Identify which cell holds the provided text, then report its [x, y] central coordinate. 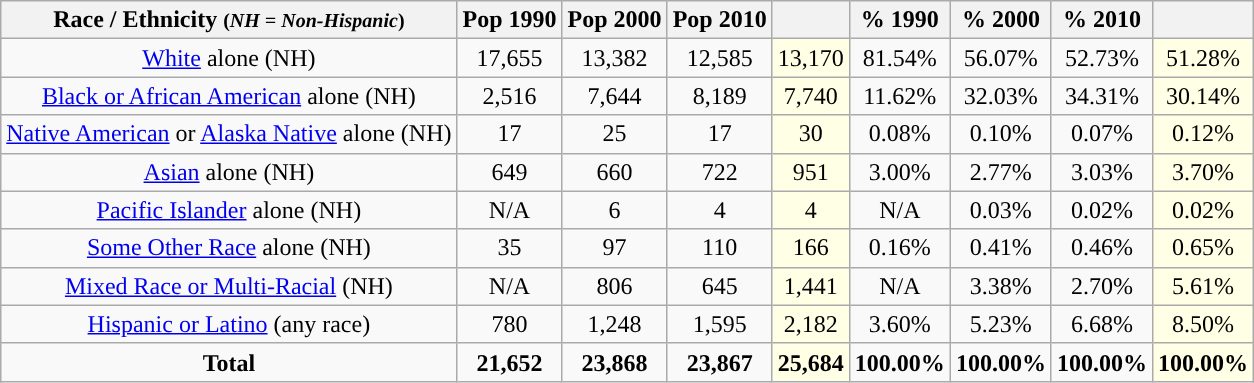
% 2000 [1000, 20]
1,248 [614, 324]
35 [510, 248]
Pacific Islander alone (NH) [229, 210]
Some Other Race alone (NH) [229, 248]
30 [810, 134]
6.68% [1102, 324]
0.08% [900, 134]
23,868 [614, 362]
951 [810, 172]
81.54% [900, 58]
White alone (NH) [229, 58]
722 [720, 172]
Total [229, 362]
17,655 [510, 58]
2.77% [1000, 172]
Pop 2000 [614, 20]
0.07% [1102, 134]
3.03% [1102, 172]
34.31% [1102, 96]
7,740 [810, 96]
0.03% [1000, 210]
0.12% [1202, 134]
166 [810, 248]
Pop 1990 [510, 20]
Native American or Alaska Native alone (NH) [229, 134]
1,595 [720, 324]
806 [614, 286]
Race / Ethnicity (NH = Non-Hispanic) [229, 20]
780 [510, 324]
6 [614, 210]
Mixed Race or Multi-Racial (NH) [229, 286]
21,652 [510, 362]
% 1990 [900, 20]
56.07% [1000, 58]
13,382 [614, 58]
2,516 [510, 96]
3.70% [1202, 172]
660 [614, 172]
645 [720, 286]
52.73% [1102, 58]
0.41% [1000, 248]
97 [614, 248]
3.38% [1000, 286]
2.70% [1102, 286]
110 [720, 248]
3.60% [900, 324]
0.16% [900, 248]
649 [510, 172]
30.14% [1202, 96]
3.00% [900, 172]
5.23% [1000, 324]
0.46% [1102, 248]
11.62% [900, 96]
0.10% [1000, 134]
51.28% [1202, 58]
0.65% [1202, 248]
25 [614, 134]
8.50% [1202, 324]
2,182 [810, 324]
% 2010 [1102, 20]
12,585 [720, 58]
5.61% [1202, 286]
32.03% [1000, 96]
Black or African American alone (NH) [229, 96]
1,441 [810, 286]
8,189 [720, 96]
Pop 2010 [720, 20]
13,170 [810, 58]
25,684 [810, 362]
7,644 [614, 96]
Hispanic or Latino (any race) [229, 324]
23,867 [720, 362]
Asian alone (NH) [229, 172]
